Determine the (x, y) coordinate at the center of the cell enclosing the given text.  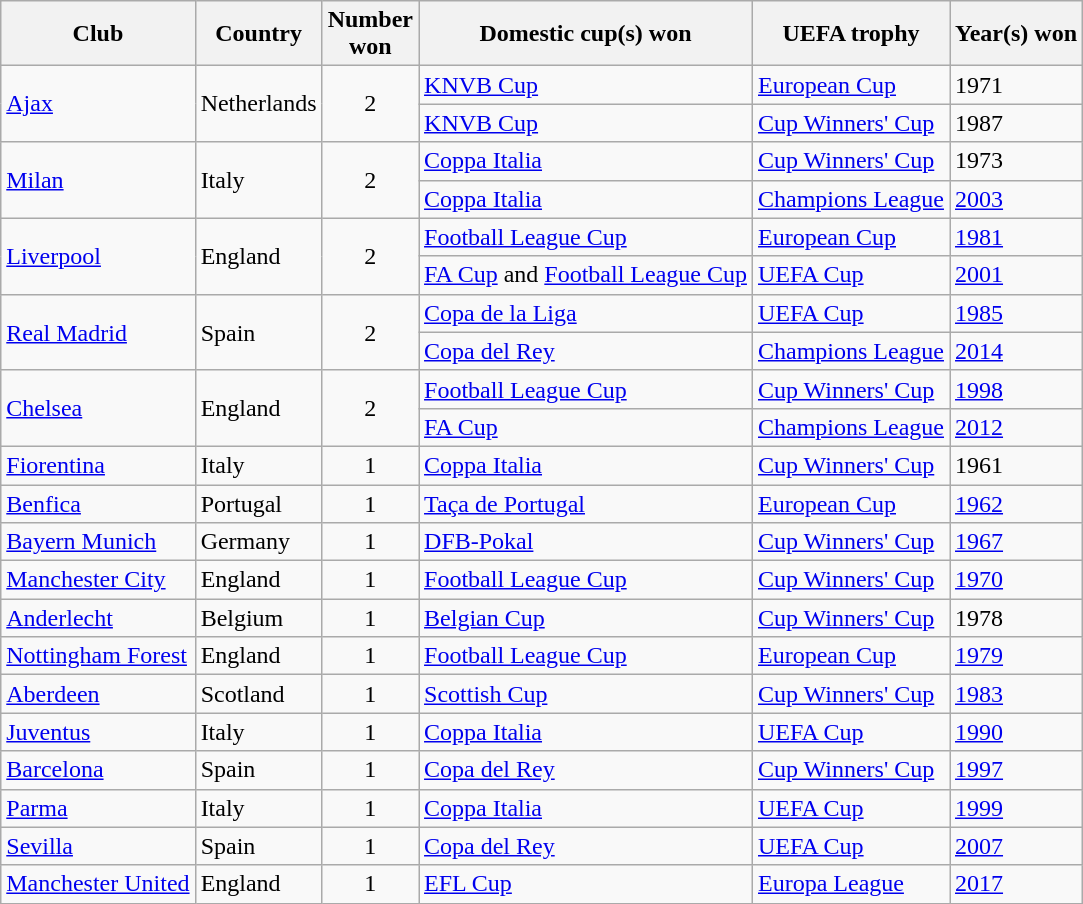
Juventus (98, 732)
Belgian Cup (586, 618)
Taça de Portugal (586, 503)
1997 (1016, 770)
1971 (1016, 85)
1973 (1016, 161)
1998 (1016, 389)
Europa League (850, 884)
EFL Cup (586, 884)
FA Cup (586, 427)
2007 (1016, 846)
Country (258, 34)
UEFA trophy (850, 34)
Nottingham Forest (98, 656)
1999 (1016, 808)
Sevilla (98, 846)
1985 (1016, 313)
2017 (1016, 884)
Manchester United (98, 884)
2014 (1016, 351)
Domestic cup(s) won (586, 34)
Aberdeen (98, 694)
Parma (98, 808)
FA Cup and Football League Cup (586, 275)
1990 (1016, 732)
2012 (1016, 427)
Manchester City (98, 580)
Milan (98, 180)
Numberwon (370, 34)
1970 (1016, 580)
1967 (1016, 542)
1961 (1016, 465)
1979 (1016, 656)
1987 (1016, 123)
Fiorentina (98, 465)
1962 (1016, 503)
Liverpool (98, 256)
Ajax (98, 104)
Chelsea (98, 408)
Germany (258, 542)
Scotland (258, 694)
1983 (1016, 694)
Year(s) won (1016, 34)
1981 (1016, 237)
Bayern Munich (98, 542)
Belgium (258, 618)
2003 (1016, 199)
Netherlands (258, 104)
Portugal (258, 503)
Real Madrid (98, 332)
Club (98, 34)
DFB-Pokal (586, 542)
Anderlecht (98, 618)
Benfica (98, 503)
Scottish Cup (586, 694)
Barcelona (98, 770)
2001 (1016, 275)
1978 (1016, 618)
Copa de la Liga (586, 313)
